Search for the cell housing the specified text and yield its (X, Y) center coordinate. 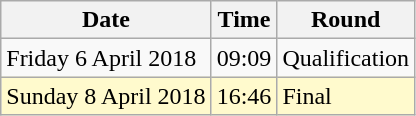
16:46 (244, 96)
Final (346, 96)
Time (244, 20)
09:09 (244, 58)
Date (106, 20)
Round (346, 20)
Qualification (346, 58)
Friday 6 April 2018 (106, 58)
Sunday 8 April 2018 (106, 96)
